For the text-containing cell, return its midpoint in (X, Y) coordinate format. 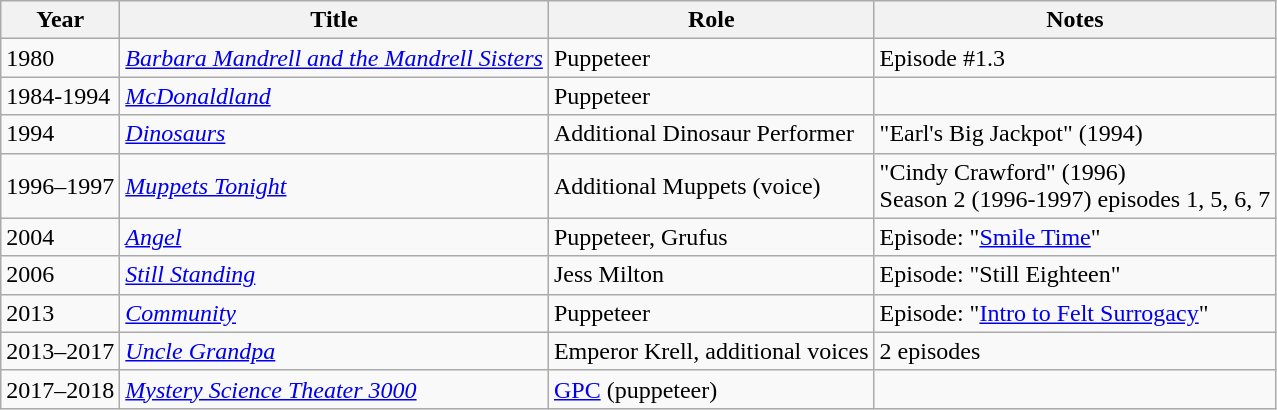
1984-1994 (60, 96)
Additional Dinosaur Performer (711, 134)
Mystery Science Theater 3000 (334, 389)
Episode: "Intro to Felt Surrogacy" (1075, 313)
Role (711, 20)
1996–1997 (60, 186)
Muppets Tonight (334, 186)
"Cindy Crawford" (1996)Season 2 (1996-1997) episodes 1, 5, 6, 7 (1075, 186)
Uncle Grandpa (334, 351)
2006 (60, 275)
2013 (60, 313)
GPC (puppeteer) (711, 389)
Barbara Mandrell and the Mandrell Sisters (334, 58)
Episode: "Smile Time" (1075, 237)
Community (334, 313)
2 episodes (1075, 351)
Episode #1.3 (1075, 58)
Additional Muppets (voice) (711, 186)
1994 (60, 134)
"Earl's Big Jackpot" (1994) (1075, 134)
McDonaldland (334, 96)
Title (334, 20)
Notes (1075, 20)
Puppeteer, Grufus (711, 237)
2004 (60, 237)
Year (60, 20)
Dinosaurs (334, 134)
Jess Milton (711, 275)
1980 (60, 58)
Emperor Krell, additional voices (711, 351)
2017–2018 (60, 389)
Angel (334, 237)
Still Standing (334, 275)
2013–2017 (60, 351)
Episode: "Still Eighteen" (1075, 275)
